For the text-containing cell, return its midpoint in (X, Y) coordinate format. 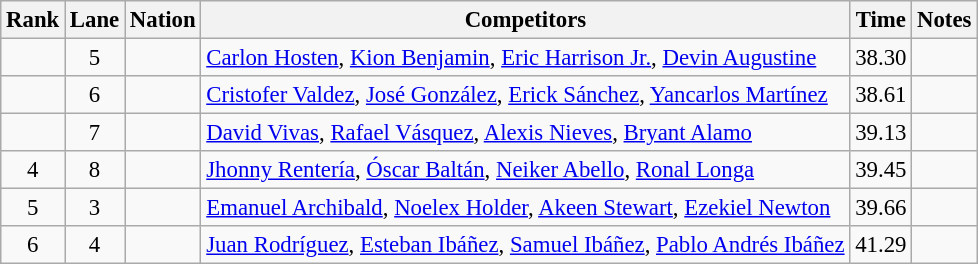
39.66 (881, 208)
38.61 (881, 95)
Cristofer Valdez, José González, Erick Sánchez, Yancarlos Martínez (526, 95)
39.13 (881, 133)
David Vivas, Rafael Vásquez, Alexis Nieves, Bryant Alamo (526, 133)
Juan Rodríguez, Esteban Ibáñez, Samuel Ibáñez, Pablo Andrés Ibáñez (526, 245)
Time (881, 20)
Competitors (526, 20)
8 (95, 170)
Lane (95, 20)
38.30 (881, 58)
Jhonny Rentería, Óscar Baltán, Neiker Abello, Ronal Longa (526, 170)
Notes (944, 20)
7 (95, 133)
39.45 (881, 170)
Emanuel Archibald, Noelex Holder, Akeen Stewart, Ezekiel Newton (526, 208)
41.29 (881, 245)
Nation (163, 20)
Rank (33, 20)
Carlon Hosten, Kion Benjamin, Eric Harrison Jr., Devin Augustine (526, 58)
3 (95, 208)
